Provide the (X, Y) coordinate of the cell's center where the given text is located.  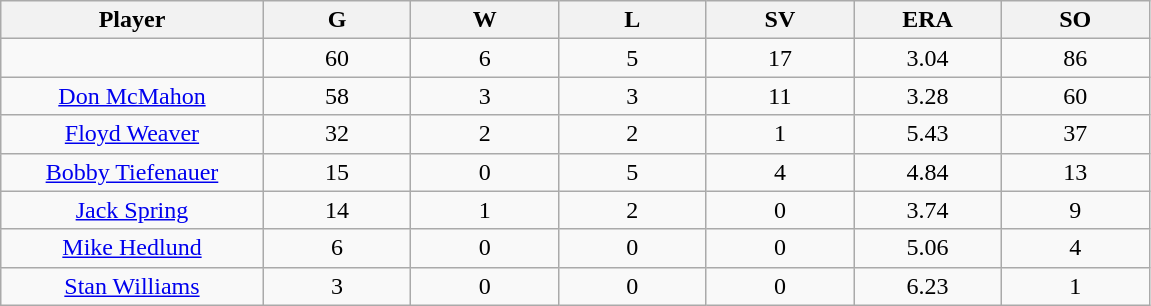
SV (780, 20)
Jack Spring (132, 210)
3.74 (928, 210)
6.23 (928, 286)
15 (337, 172)
3.28 (928, 96)
Don McMahon (132, 96)
4.84 (928, 172)
58 (337, 96)
14 (337, 210)
86 (1075, 58)
ERA (928, 20)
Floyd Weaver (132, 134)
W (485, 20)
L (632, 20)
G (337, 20)
Stan Williams (132, 286)
3.04 (928, 58)
9 (1075, 210)
11 (780, 96)
37 (1075, 134)
Player (132, 20)
13 (1075, 172)
SO (1075, 20)
5.43 (928, 134)
17 (780, 58)
Mike Hedlund (132, 248)
Bobby Tiefenauer (132, 172)
5.06 (928, 248)
32 (337, 134)
